Extract the [X, Y] coordinate from the center of the cell holding the provided text.  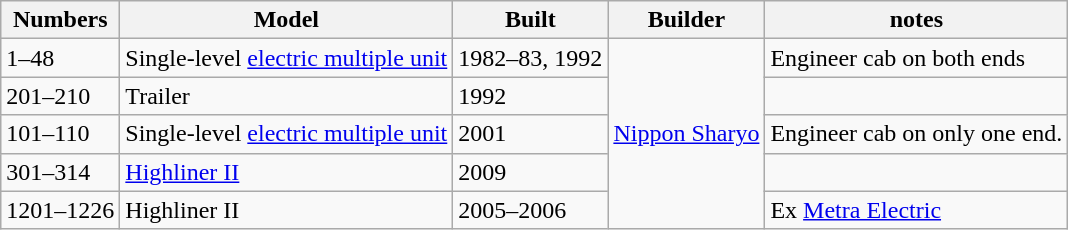
Ex Metra Electric [916, 210]
2001 [530, 134]
notes [916, 20]
1992 [530, 96]
Nippon Sharyo [686, 134]
2009 [530, 172]
Numbers [60, 20]
Built [530, 20]
201–210 [60, 96]
Model [286, 20]
Engineer cab on only one end. [916, 134]
301–314 [60, 172]
1–48 [60, 58]
Builder [686, 20]
2005–2006 [530, 210]
Engineer cab on both ends [916, 58]
101–110 [60, 134]
1201–1226 [60, 210]
Trailer [286, 96]
1982–83, 1992 [530, 58]
